From the cell containing the given text, extract its center point as [x, y] coordinate. 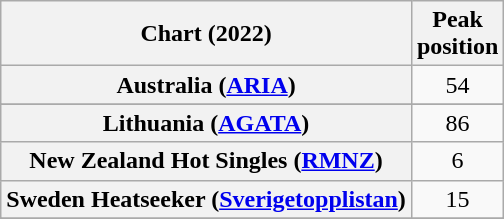
Peakposition [457, 34]
15 [457, 199]
54 [457, 85]
6 [457, 161]
Sweden Heatseeker (Sverigetopplistan) [206, 199]
Australia (ARIA) [206, 85]
Lithuania (AGATA) [206, 123]
New Zealand Hot Singles (RMNZ) [206, 161]
Chart (2022) [206, 34]
86 [457, 123]
